Determine the [X, Y] coordinate at the center of the cell enclosing the given text.  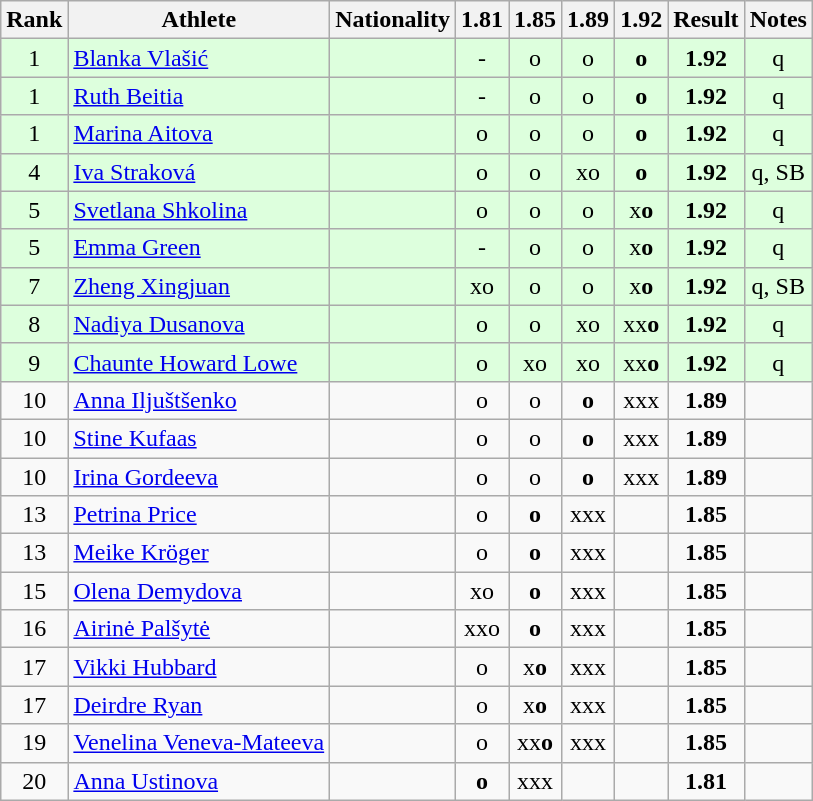
Irina Gordeeva [199, 477]
Result [706, 20]
Petrina Price [199, 515]
Blanka Vlašić [199, 58]
Anna Ustinova [199, 781]
Deirdre Ryan [199, 705]
Iva Straková [199, 172]
Zheng Xingjuan [199, 286]
Athlete [199, 20]
Meike Kröger [199, 553]
15 [34, 591]
4 [34, 172]
Chaunte Howard Lowe [199, 362]
Anna Iljuštšenko [199, 400]
Airinė Palšytė [199, 629]
Vikki Hubbard [199, 667]
Venelina Veneva-Mateeva [199, 743]
Svetlana Shkolina [199, 210]
Ruth Beitia [199, 96]
Stine Kufaas [199, 438]
7 [34, 286]
Rank [34, 20]
8 [34, 324]
Nadiya Dusanova [199, 324]
20 [34, 781]
16 [34, 629]
9 [34, 362]
Olena Demydova [199, 591]
Nationality [393, 20]
Marina Aitova [199, 134]
Emma Green [199, 248]
19 [34, 743]
Notes [778, 20]
